From the cell containing the given text, extract its center point as [X, Y] coordinate. 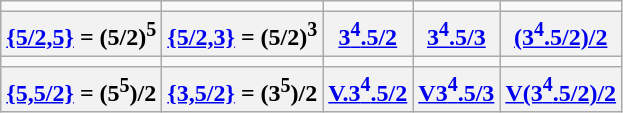
{5/2,5} = (5/2)5 [82, 34]
(34.5/2)/2 [561, 34]
34.5/2 [368, 34]
V(34.5/2)/2 [561, 90]
{3,5/2} = (35)/2 [242, 90]
V.34.5/2 [368, 90]
34.5/3 [456, 34]
V34.5/3 [456, 90]
{5/2,3} = (5/2)3 [242, 34]
{5,5/2} = (55)/2 [82, 90]
